Determine the (x, y) coordinate at the center of the cell enclosing the given text.  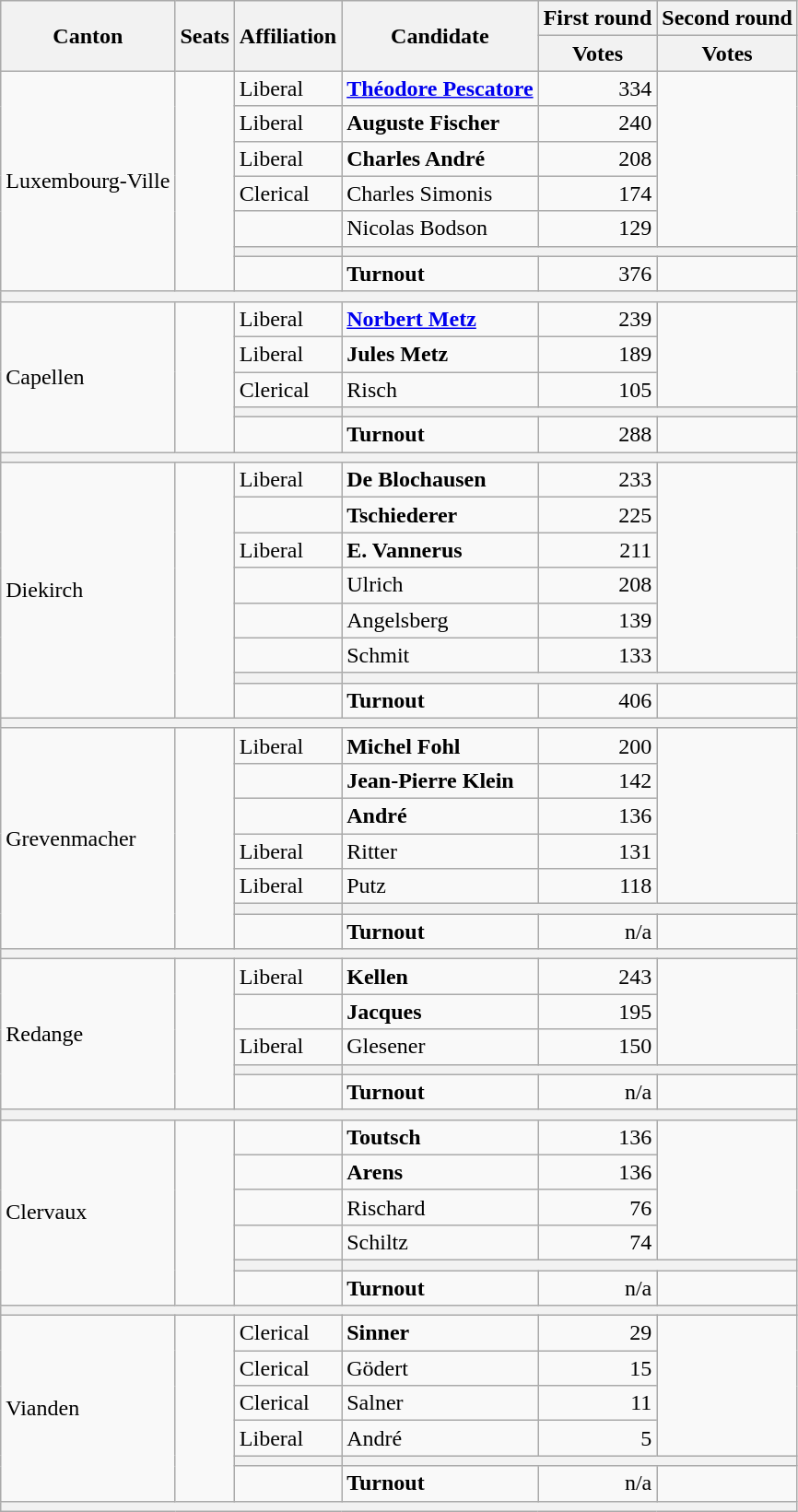
288 (597, 435)
225 (597, 515)
Jean-Pierre Klein (440, 780)
Clervaux (88, 1213)
Schmit (440, 655)
Affiliation (288, 36)
Schiltz (440, 1242)
Gödert (440, 1368)
195 (597, 1012)
240 (597, 123)
Charles Simonis (440, 193)
150 (597, 1047)
29 (597, 1333)
E. Vannerus (440, 550)
189 (597, 354)
334 (597, 88)
Kellen (440, 977)
Luxembourg-Ville (88, 181)
Salner (440, 1403)
76 (597, 1207)
Risch (440, 390)
Canton (88, 36)
15 (597, 1368)
Second round (728, 18)
Auguste Fischer (440, 123)
133 (597, 655)
Seats (205, 36)
Vianden (88, 1408)
Capellen (88, 376)
Putz (440, 886)
Glesener (440, 1047)
Sinner (440, 1333)
Ritter (440, 850)
233 (597, 480)
Candidate (440, 36)
Norbert Metz (440, 319)
Ulrich (440, 585)
Charles André (440, 158)
74 (597, 1242)
239 (597, 319)
Rischard (440, 1207)
Tschiederer (440, 515)
131 (597, 850)
Diekirch (88, 591)
First round (597, 18)
243 (597, 977)
Théodore Pescatore (440, 88)
11 (597, 1403)
174 (597, 193)
129 (597, 229)
De Blochausen (440, 480)
Arens (440, 1172)
211 (597, 550)
376 (597, 274)
406 (597, 700)
Nicolas Bodson (440, 229)
142 (597, 780)
105 (597, 390)
Redange (88, 1034)
139 (597, 620)
Jules Metz (440, 354)
Toutsch (440, 1137)
5 (597, 1438)
Grevenmacher (88, 838)
118 (597, 886)
Angelsberg (440, 620)
200 (597, 745)
Jacques (440, 1012)
Michel Fohl (440, 745)
